Provide the (X, Y) coordinate of the cell's center where the given text is located.  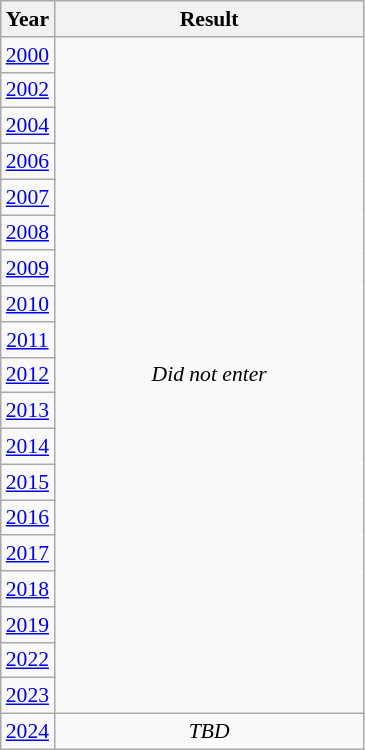
2018 (28, 589)
Year (28, 19)
2004 (28, 126)
2011 (28, 340)
2000 (28, 55)
2015 (28, 482)
2024 (28, 732)
TBD (209, 732)
2008 (28, 233)
2013 (28, 411)
2006 (28, 162)
2010 (28, 304)
2019 (28, 625)
2012 (28, 375)
2022 (28, 660)
Did not enter (209, 376)
2017 (28, 554)
2002 (28, 90)
2014 (28, 447)
Result (209, 19)
2016 (28, 518)
2023 (28, 696)
2007 (28, 197)
2009 (28, 269)
